Find where the given text appears and provide that cell's center as (X, Y) coordinate. 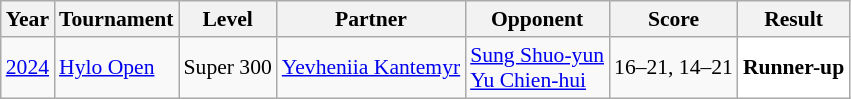
Hylo Open (116, 68)
Score (674, 19)
Yevheniia Kantemyr (371, 68)
Level (228, 19)
2024 (28, 68)
Opponent (537, 19)
Super 300 (228, 68)
Runner-up (794, 68)
Year (28, 19)
Sung Shuo-yun Yu Chien-hui (537, 68)
Partner (371, 19)
Result (794, 19)
16–21, 14–21 (674, 68)
Tournament (116, 19)
